Scan for the cell matching the given text and deliver its (X, Y) coordinate at center. 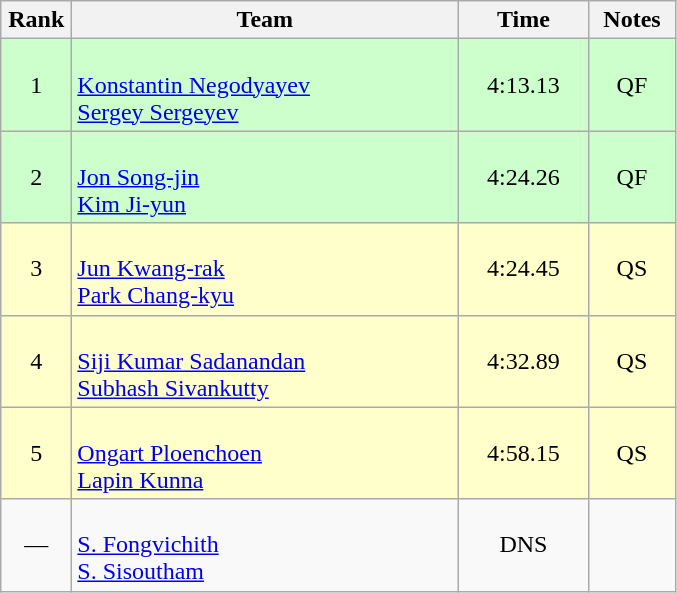
Team (265, 20)
4:32.89 (524, 361)
Ongart PloenchoenLapin Kunna (265, 453)
Jon Song-jinKim Ji-yun (265, 177)
Siji Kumar SadanandanSubhash Sivankutty (265, 361)
5 (36, 453)
— (36, 545)
Rank (36, 20)
4 (36, 361)
2 (36, 177)
DNS (524, 545)
Notes (632, 20)
3 (36, 269)
4:24.45 (524, 269)
4:24.26 (524, 177)
Konstantin NegodyayevSergey Sergeyev (265, 85)
S. FongvichithS. Sisoutham (265, 545)
1 (36, 85)
4:58.15 (524, 453)
Time (524, 20)
Jun Kwang-rakPark Chang-kyu (265, 269)
4:13.13 (524, 85)
